Determine the [X, Y] coordinate at the center of the cell enclosing the given text.  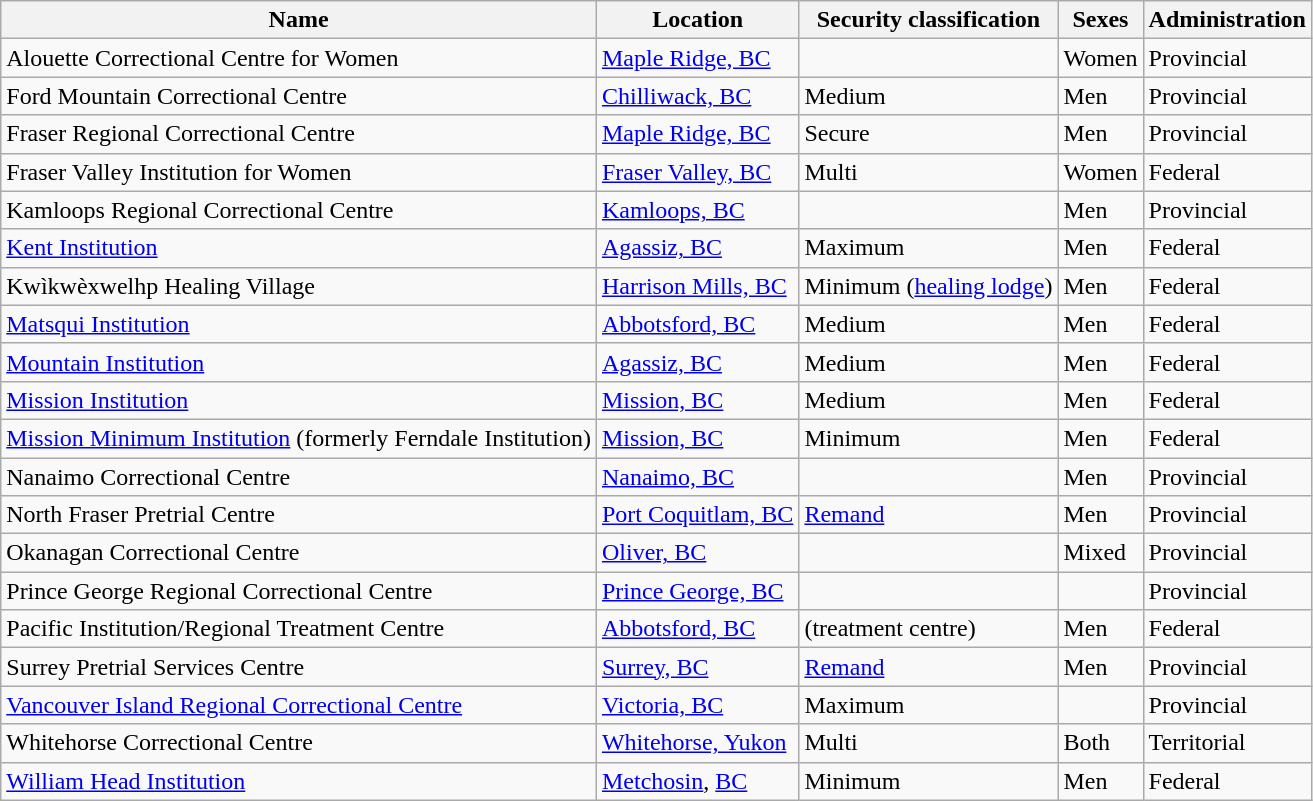
Alouette Correctional Centre for Women [299, 58]
(treatment centre) [928, 629]
Mission Minimum Institution (formerly Ferndale Institution) [299, 438]
Both [1100, 743]
Metchosin, BC [697, 781]
Vancouver Island Regional Correctional Centre [299, 705]
Mountain Institution [299, 362]
Oliver, BC [697, 553]
Kamloops Regional Correctional Centre [299, 210]
Secure [928, 134]
Ford Mountain Correctional Centre [299, 96]
Harrison Mills, BC [697, 286]
Kamloops, BC [697, 210]
Minimum (healing lodge) [928, 286]
Surrey, BC [697, 667]
Kent Institution [299, 248]
Administration [1227, 20]
Matsqui Institution [299, 324]
Fraser Valley Institution for Women [299, 172]
William Head Institution [299, 781]
Fraser Valley, BC [697, 172]
Okanagan Correctional Centre [299, 553]
Location [697, 20]
Fraser Regional Correctional Centre [299, 134]
Prince George Regional Correctional Centre [299, 591]
Territorial [1227, 743]
Sexes [1100, 20]
Whitehorse, Yukon [697, 743]
Whitehorse Correctional Centre [299, 743]
North Fraser Pretrial Centre [299, 515]
Security classification [928, 20]
Pacific Institution/Regional Treatment Centre [299, 629]
Nanaimo, BC [697, 477]
Name [299, 20]
Chilliwack, BC [697, 96]
Mixed [1100, 553]
Nanaimo Correctional Centre [299, 477]
Prince George, BC [697, 591]
Mission Institution [299, 400]
Kwìkwèxwelhp Healing Village [299, 286]
Surrey Pretrial Services Centre [299, 667]
Victoria, BC [697, 705]
Port Coquitlam, BC [697, 515]
